Scan for the cell matching the given text and deliver its (X, Y) coordinate at center. 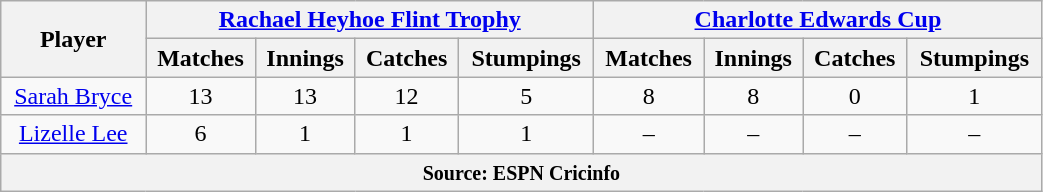
Rachael Heyhoe Flint Trophy (370, 20)
Source: ESPN Cricinfo (522, 172)
Lizelle Lee (74, 134)
12 (407, 96)
Charlotte Edwards Cup (818, 20)
5 (526, 96)
6 (201, 134)
Player (74, 39)
Sarah Bryce (74, 96)
0 (855, 96)
